Search for the cell housing the specified text and yield its (x, y) center coordinate. 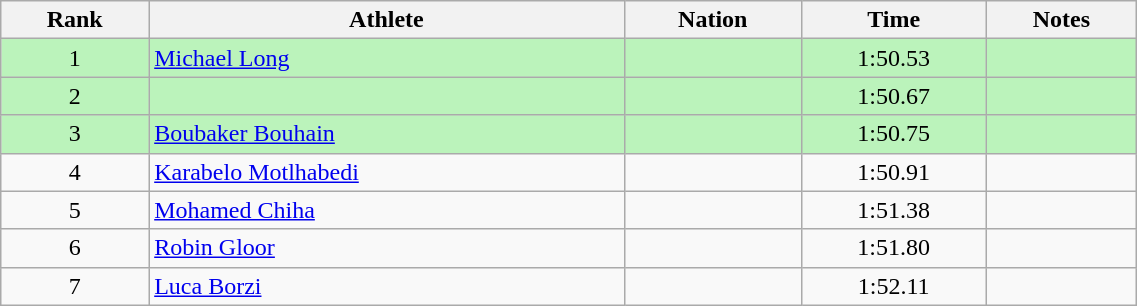
Michael Long (386, 58)
Nation (712, 20)
1:50.91 (894, 172)
Time (894, 20)
1:50.53 (894, 58)
3 (75, 134)
1:52.11 (894, 286)
4 (75, 172)
Luca Borzi (386, 286)
Robin Gloor (386, 248)
Notes (1062, 20)
1:51.80 (894, 248)
1 (75, 58)
Athlete (386, 20)
Mohamed Chiha (386, 210)
1:51.38 (894, 210)
5 (75, 210)
1:50.67 (894, 96)
Rank (75, 20)
2 (75, 96)
1:50.75 (894, 134)
6 (75, 248)
7 (75, 286)
Boubaker Bouhain (386, 134)
Karabelo Motlhabedi (386, 172)
